Extract the [x, y] coordinate from the center of the cell holding the provided text.  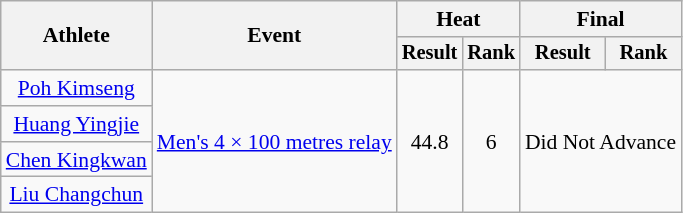
6 [491, 141]
44.8 [430, 141]
Did Not Advance [600, 141]
Liu Changchun [76, 195]
Heat [458, 19]
Event [274, 36]
Final [600, 19]
Poh Kimseng [76, 88]
Huang Yingjie [76, 124]
Chen Kingkwan [76, 160]
Men's 4 × 100 metres relay [274, 141]
Athlete [76, 36]
